Find where the given text appears and provide that cell's center as (x, y) coordinate. 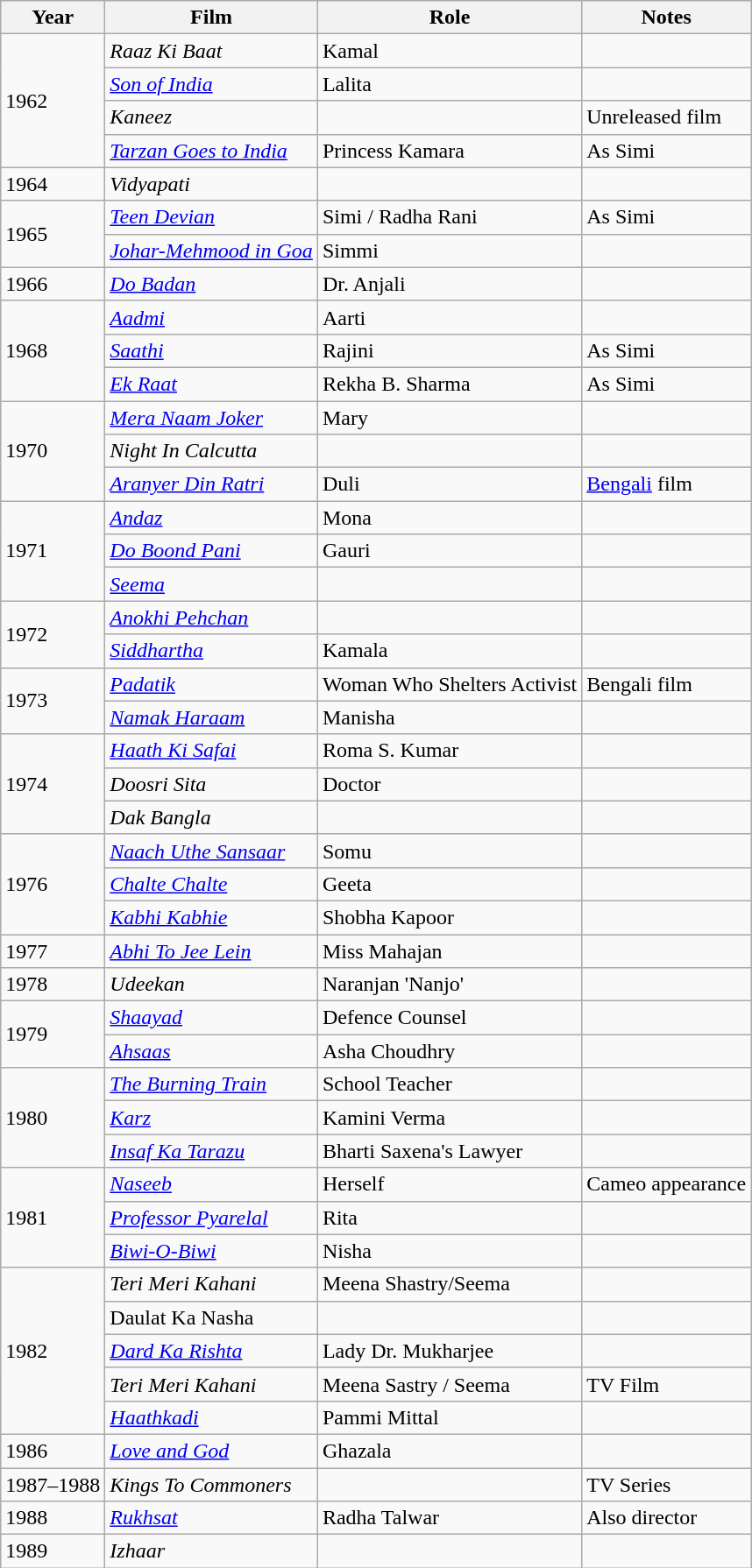
Defence Counsel (449, 1018)
1964 (53, 184)
Daulat Ka Nasha (212, 1317)
Abhi To Jee Lein (212, 950)
Kings To Commoners (212, 1485)
Namak Haraam (212, 717)
1980 (53, 1118)
Role (449, 18)
1962 (53, 101)
Simi / Radha Rani (449, 217)
Saathi (212, 350)
Bharti Saxena's Lawyer (449, 1151)
1989 (53, 1551)
Naseeb (212, 1184)
Padatik (212, 684)
Duli (449, 484)
Also director (666, 1518)
Nisha (449, 1251)
Geeta (449, 884)
1981 (53, 1218)
Seema (212, 584)
School Teacher (449, 1084)
Kamal (449, 51)
Mera Naam Joker (212, 418)
Mona (449, 518)
TV Series (666, 1485)
Naranjan 'Nanjo' (449, 985)
1982 (53, 1351)
Simmi (449, 251)
1979 (53, 1035)
Aadmi (212, 317)
Naach Uthe Sansaar (212, 851)
Kamini Verma (449, 1118)
1970 (53, 451)
Meena Sastry / Seema (449, 1384)
Manisha (449, 717)
1971 (53, 551)
Ahsaas (212, 1051)
Insaf Ka Tarazu (212, 1151)
Rukhsat (212, 1518)
Aranyer Din Ratri (212, 484)
Aarti (449, 317)
Somu (449, 851)
Doctor (449, 784)
Asha Choudhry (449, 1051)
Raaz Ki Baat (212, 51)
TV Film (666, 1384)
Haath Ki Safai (212, 751)
Professor Pyarelal (212, 1218)
Son of India (212, 84)
Gauri (449, 551)
Johar-Mehmood in Goa (212, 251)
1972 (53, 634)
Anokhi Pehchan (212, 618)
Mary (449, 418)
1965 (53, 234)
Udeekan (212, 985)
Love and God (212, 1451)
Izhaar (212, 1551)
Karz (212, 1118)
Lalita (449, 84)
Andaz (212, 518)
Princess Kamara (449, 151)
Year (53, 18)
1974 (53, 784)
1973 (53, 701)
1976 (53, 884)
1966 (53, 284)
Lady Dr. Mukharjee (449, 1351)
Ek Raat (212, 384)
Tarzan Goes to India (212, 151)
The Burning Train (212, 1084)
Shobha Kapoor (449, 917)
Siddhartha (212, 651)
Miss Mahajan (449, 950)
Doosri Sita (212, 784)
Kabhi Kabhie (212, 917)
Teen Devian (212, 217)
Rajini (449, 350)
Dak Bangla (212, 817)
1987–1988 (53, 1485)
Woman Who Shelters Activist (449, 684)
Night In Calcutta (212, 451)
Herself (449, 1184)
Pammi Mittal (449, 1417)
Chalte Chalte (212, 884)
1986 (53, 1451)
Kamala (449, 651)
Biwi-O-Biwi (212, 1251)
Dard Ka Rishta (212, 1351)
Vidyapati (212, 184)
Dr. Anjali (449, 284)
Radha Talwar (449, 1518)
Rekha B. Sharma (449, 384)
Film (212, 18)
Meena Shastry/Seema (449, 1284)
Do Badan (212, 284)
1968 (53, 350)
Do Boond Pani (212, 551)
1977 (53, 950)
Cameo appearance (666, 1184)
Notes (666, 18)
1978 (53, 985)
Shaayad (212, 1018)
1988 (53, 1518)
Haathkadi (212, 1417)
Roma S. Kumar (449, 751)
Unreleased film (666, 117)
Kaneez (212, 117)
Ghazala (449, 1451)
Rita (449, 1218)
